Find where the given text appears and provide that cell's center as [x, y] coordinate. 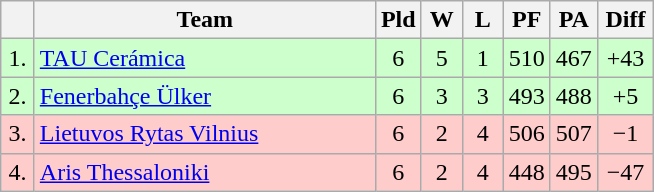
2. [18, 96]
506 [526, 134]
Fenerbahçe Ülker [204, 96]
1 [482, 58]
510 [526, 58]
Diff [625, 20]
Aris Thessaloniki [204, 172]
1. [18, 58]
493 [526, 96]
488 [574, 96]
495 [574, 172]
Lietuvos Rytas Vilnius [204, 134]
5 [442, 58]
4. [18, 172]
L [482, 20]
507 [574, 134]
3. [18, 134]
+5 [625, 96]
Pld [398, 20]
TAU Cerámica [204, 58]
467 [574, 58]
PA [574, 20]
Team [204, 20]
PF [526, 20]
W [442, 20]
+43 [625, 58]
−1 [625, 134]
448 [526, 172]
−47 [625, 172]
